Return (x, y) of the center of cell containing provided text 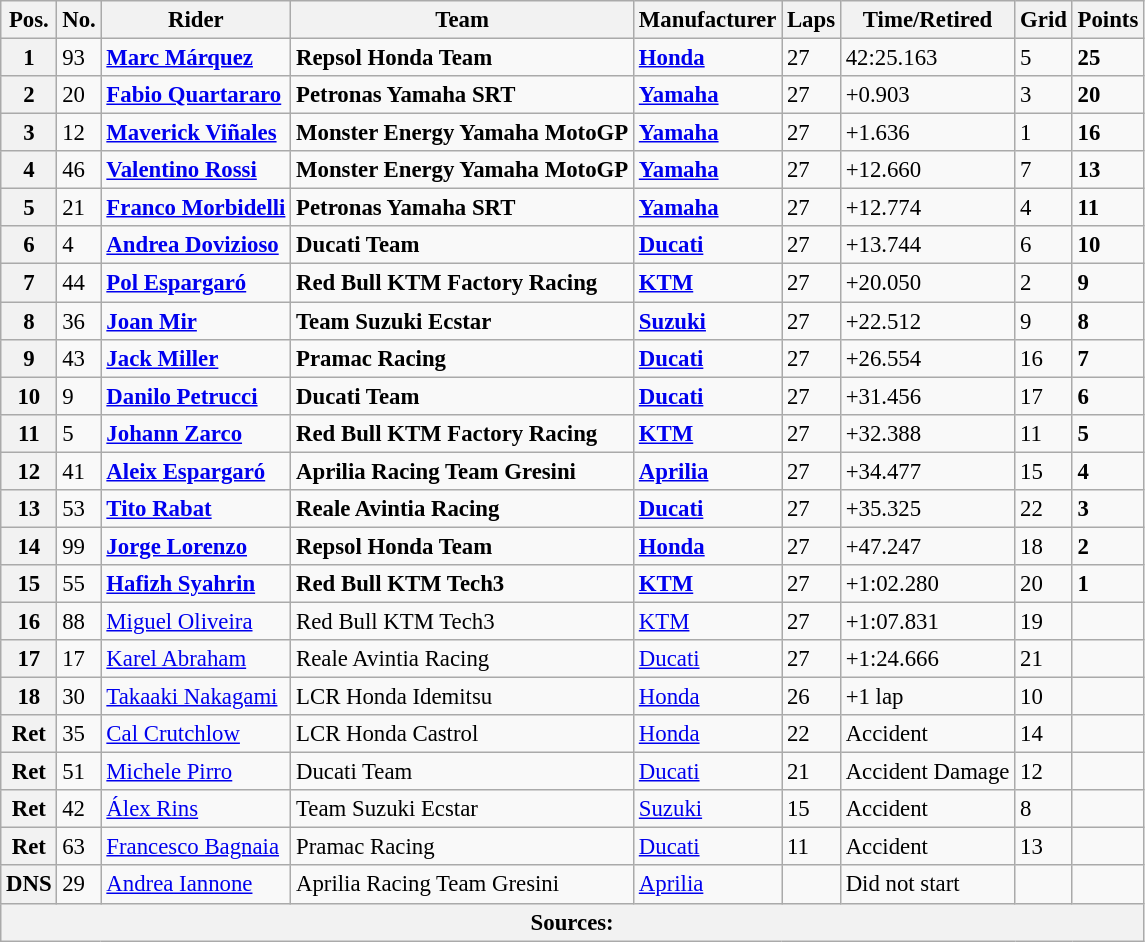
+34.477 (927, 471)
36 (79, 321)
Tito Rabat (196, 509)
99 (79, 546)
Miguel Oliveira (196, 621)
Franco Morbidelli (196, 208)
Maverick Viñales (196, 133)
+31.456 (927, 396)
88 (79, 621)
Manufacturer (708, 20)
+1:02.280 (927, 584)
+35.325 (927, 509)
41 (79, 471)
Aleix Espargaró (196, 471)
Michele Pirro (196, 772)
Cal Crutchlow (196, 734)
Points (1108, 20)
Fabio Quartararo (196, 95)
DNS (29, 885)
Rider (196, 20)
53 (79, 509)
Pol Espargaró (196, 283)
+1:24.666 (927, 659)
Takaaki Nakagami (196, 697)
+0.903 (927, 95)
55 (79, 584)
+26.554 (927, 358)
43 (79, 358)
+47.247 (927, 546)
+12.660 (927, 170)
+12.774 (927, 208)
+13.744 (927, 245)
30 (79, 697)
42 (79, 809)
+1:07.831 (927, 621)
29 (79, 885)
Andrea Iannone (196, 885)
+22.512 (927, 321)
LCR Honda Idemitsu (462, 697)
44 (79, 283)
No. (79, 20)
Danilo Petrucci (196, 396)
Pos. (29, 20)
Did not start (927, 885)
51 (79, 772)
+1.636 (927, 133)
35 (79, 734)
Jorge Lorenzo (196, 546)
19 (1044, 621)
42:25.163 (927, 58)
Andrea Dovizioso (196, 245)
+20.050 (927, 283)
Time/Retired (927, 20)
Team (462, 20)
Francesco Bagnaia (196, 847)
LCR Honda Castrol (462, 734)
25 (1108, 58)
+32.388 (927, 433)
Álex Rins (196, 809)
Karel Abraham (196, 659)
46 (79, 170)
26 (812, 697)
Laps (812, 20)
Sources: (572, 922)
Joan Mir (196, 321)
Valentino Rossi (196, 170)
Jack Miller (196, 358)
Accident Damage (927, 772)
Marc Márquez (196, 58)
Johann Zarco (196, 433)
93 (79, 58)
Grid (1044, 20)
+1 lap (927, 697)
Hafizh Syahrin (196, 584)
63 (79, 847)
